Find where the given text appears and provide that cell's center as [X, Y] coordinate. 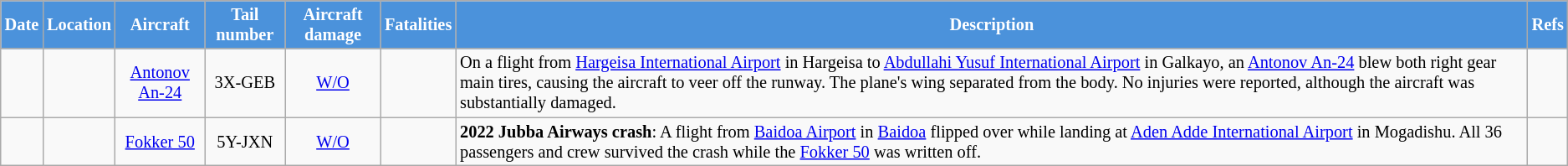
Refs [1548, 24]
3X-GEB [245, 83]
Aircraft [161, 24]
Location [79, 24]
5Y-JXN [245, 142]
Description [992, 24]
Fatalities [418, 24]
Tail number [245, 24]
Fokker 50 [161, 142]
Antonov An-24 [161, 83]
Date [22, 24]
Aircraft damage [333, 24]
